From the cell containing the given text, extract its center point as (x, y) coordinate. 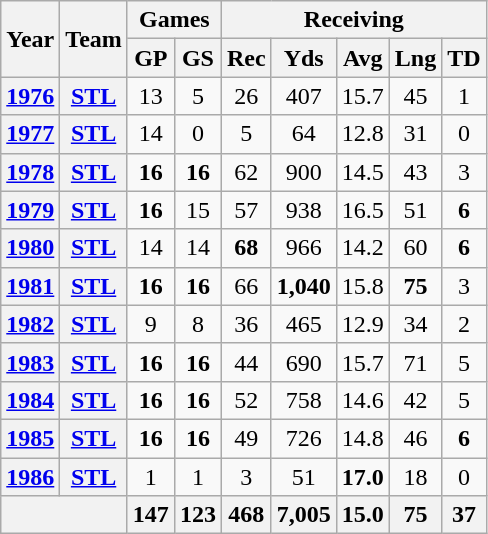
9 (150, 324)
726 (304, 438)
1980 (30, 248)
1985 (30, 438)
44 (246, 362)
TD (464, 58)
37 (464, 515)
15.8 (362, 286)
49 (246, 438)
GP (150, 58)
14.2 (362, 248)
12.8 (362, 134)
465 (304, 324)
1978 (30, 172)
1979 (30, 210)
8 (198, 324)
52 (246, 400)
7,005 (304, 515)
57 (246, 210)
Rec (246, 58)
900 (304, 172)
42 (415, 400)
13 (150, 96)
Year (30, 39)
Receiving (354, 20)
468 (246, 515)
758 (304, 400)
938 (304, 210)
14.5 (362, 172)
43 (415, 172)
45 (415, 96)
Team (94, 39)
GS (198, 58)
Yds (304, 58)
60 (415, 248)
36 (246, 324)
1984 (30, 400)
1976 (30, 96)
Games (174, 20)
12.9 (362, 324)
Avg (362, 58)
407 (304, 96)
15.0 (362, 515)
690 (304, 362)
17.0 (362, 477)
147 (150, 515)
16.5 (362, 210)
14.6 (362, 400)
1983 (30, 362)
1,040 (304, 286)
Lng (415, 58)
66 (246, 286)
966 (304, 248)
64 (304, 134)
1981 (30, 286)
71 (415, 362)
2 (464, 324)
26 (246, 96)
18 (415, 477)
68 (246, 248)
34 (415, 324)
123 (198, 515)
1986 (30, 477)
1977 (30, 134)
1982 (30, 324)
62 (246, 172)
46 (415, 438)
31 (415, 134)
14.8 (362, 438)
15 (198, 210)
